Return [x, y] of the center of cell containing provided text 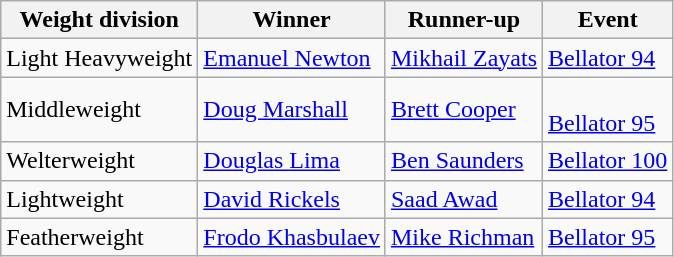
Bellator 100 [608, 161]
Light Heavyweight [100, 58]
Brett Cooper [464, 110]
Mikhail Zayats [464, 58]
Frodo Khasbulaev [292, 237]
Mike Richman [464, 237]
Douglas Lima [292, 161]
Saad Awad [464, 199]
David Rickels [292, 199]
Featherweight [100, 237]
Runner-up [464, 20]
Doug Marshall [292, 110]
Event [608, 20]
Weight division [100, 20]
Ben Saunders [464, 161]
Middleweight [100, 110]
Lightweight [100, 199]
Emanuel Newton [292, 58]
Welterweight [100, 161]
Winner [292, 20]
